Extract the (x, y) coordinate from the center of the cell holding the provided text.  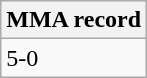
5-0 (74, 58)
MMA record (74, 20)
